Detect which cell encompasses the target text, then output its (X, Y) center coordinate. 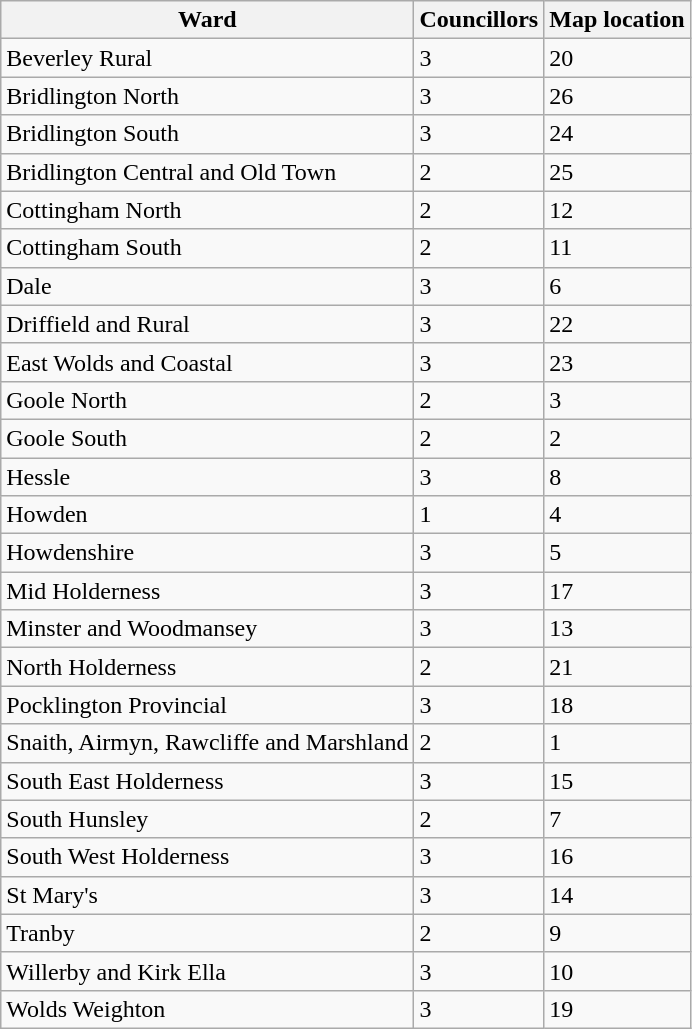
Goole South (208, 438)
Dale (208, 286)
7 (617, 819)
Driffield and Rural (208, 324)
9 (617, 933)
Goole North (208, 400)
Map location (617, 20)
Bridlington North (208, 96)
East Wolds and Coastal (208, 362)
Pocklington Provincial (208, 705)
20 (617, 58)
17 (617, 591)
13 (617, 629)
10 (617, 971)
Snaith, Airmyn, Rawcliffe and Marshland (208, 743)
Cottingham North (208, 210)
22 (617, 324)
Tranby (208, 933)
16 (617, 857)
Beverley Rural (208, 58)
15 (617, 781)
Howdenshire (208, 553)
Mid Holderness (208, 591)
South West Holderness (208, 857)
6 (617, 286)
11 (617, 248)
23 (617, 362)
12 (617, 210)
Minster and Woodmansey (208, 629)
21 (617, 667)
Willerby and Kirk Ella (208, 971)
Wolds Weighton (208, 1009)
South Hunsley (208, 819)
8 (617, 477)
25 (617, 172)
Bridlington Central and Old Town (208, 172)
Hessle (208, 477)
14 (617, 895)
South East Holderness (208, 781)
North Holderness (208, 667)
Councillors (479, 20)
4 (617, 515)
Bridlington South (208, 134)
St Mary's (208, 895)
19 (617, 1009)
24 (617, 134)
5 (617, 553)
Cottingham South (208, 248)
Ward (208, 20)
18 (617, 705)
Howden (208, 515)
26 (617, 96)
